From the cell containing the given text, extract its center point as [X, Y] coordinate. 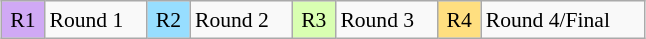
R1 [22, 20]
Round 1 [96, 20]
R4 [460, 20]
Round 2 [241, 20]
R2 [168, 20]
Round 4/Final [563, 20]
R3 [314, 20]
Round 3 [386, 20]
